Extract the [x, y] coordinate from the center of the cell holding the provided text.  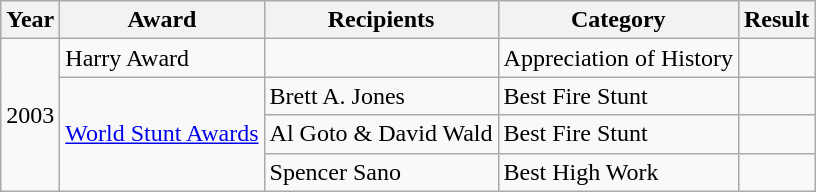
Recipients [381, 20]
Award [162, 20]
2003 [30, 115]
Al Goto & David Wald [381, 134]
World Stunt Awards [162, 134]
Spencer Sano [381, 172]
Harry Award [162, 58]
Best High Work [618, 172]
Year [30, 20]
Category [618, 20]
Appreciation of History [618, 58]
Result [776, 20]
Brett A. Jones [381, 96]
